Identify which cell holds the provided text, then report its (X, Y) central coordinate. 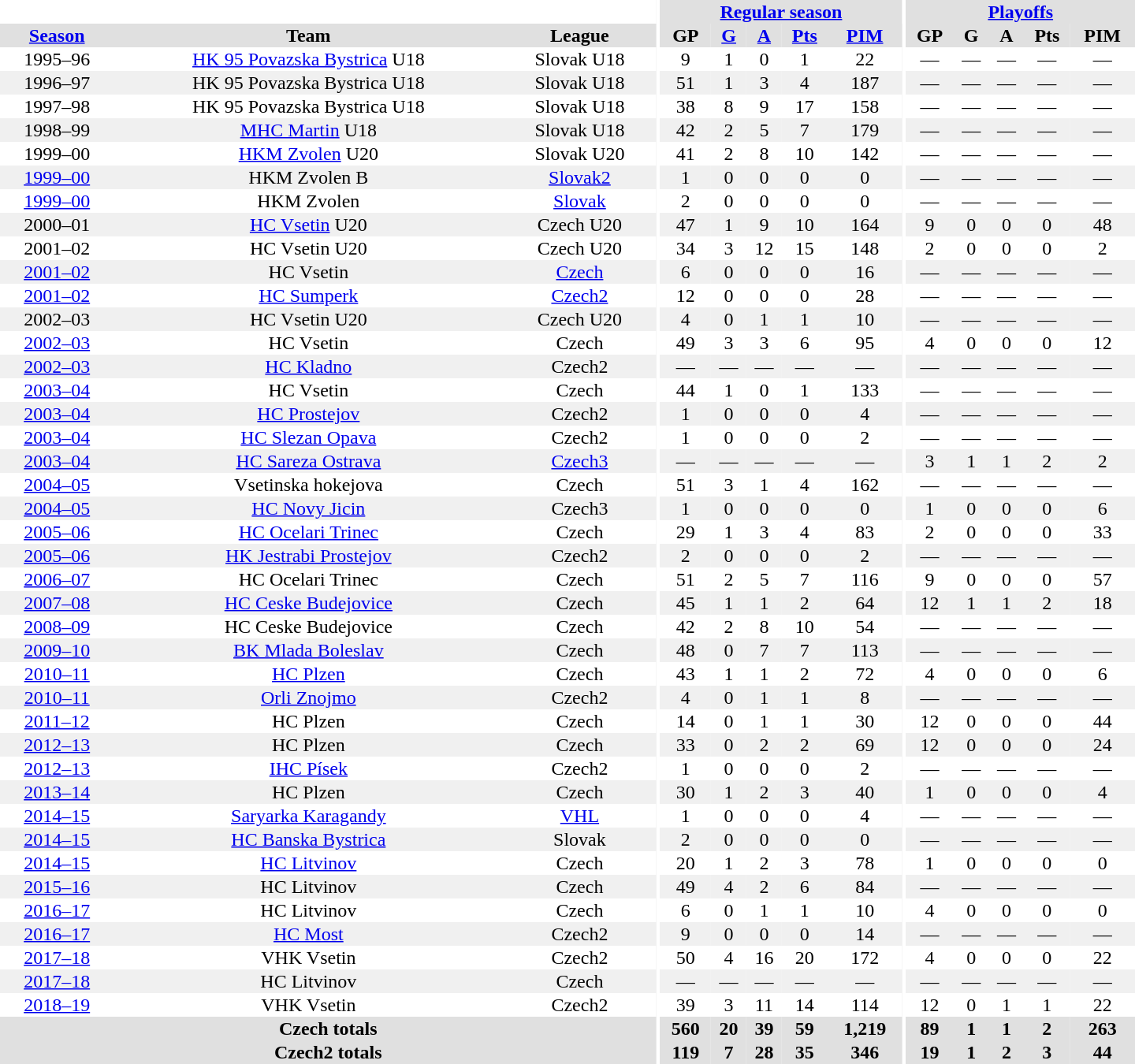
84 (865, 887)
24 (1102, 745)
113 (865, 650)
Saryarka Karagandy (308, 816)
Czech2 totals (328, 1052)
Czech totals (328, 1029)
2013–14 (57, 792)
1998–99 (57, 130)
HC Prostejov (308, 414)
119 (686, 1052)
HKM Zvolen (308, 201)
40 (865, 792)
164 (865, 225)
41 (686, 154)
1995–96 (57, 59)
83 (865, 532)
346 (865, 1052)
47 (686, 225)
Slovak2 (579, 177)
HKM Zvolen B (308, 177)
HC Kladno (308, 366)
Orli Znojmo (308, 698)
2009–10 (57, 650)
172 (865, 958)
2007–08 (57, 603)
HC Banska Bystrica (308, 839)
18 (1102, 603)
148 (865, 248)
29 (686, 532)
2011–12 (57, 721)
116 (865, 579)
Regular season (780, 12)
League (579, 35)
263 (1102, 1029)
HC Slezan Opava (308, 437)
89 (929, 1029)
1,219 (865, 1029)
MHC Martin U18 (308, 130)
1996–97 (57, 83)
560 (686, 1029)
Slovak U20 (579, 154)
VHL (579, 816)
HK Jestrabi Prostejov (308, 556)
59 (805, 1029)
HC Sumperk (308, 296)
187 (865, 83)
95 (865, 343)
BK Mlada Boleslav (308, 650)
43 (686, 674)
133 (865, 390)
179 (865, 130)
Playoffs (1020, 12)
IHC Písek (308, 768)
78 (865, 863)
2015–16 (57, 887)
17 (805, 106)
38 (686, 106)
Season (57, 35)
35 (805, 1052)
19 (929, 1052)
45 (686, 603)
114 (865, 1005)
57 (1102, 579)
162 (865, 485)
15 (805, 248)
72 (865, 674)
1997–98 (57, 106)
HKM Zvolen U20 (308, 154)
50 (686, 958)
HC Novy Jicin (308, 508)
Vsetinska hokejova (308, 485)
Team (308, 35)
2008–09 (57, 627)
2006–07 (57, 579)
34 (686, 248)
11 (765, 1005)
64 (865, 603)
69 (865, 745)
HC Sareza Ostrava (308, 461)
142 (865, 154)
2000–01 (57, 225)
HC Most (308, 934)
158 (865, 106)
2018–19 (57, 1005)
54 (865, 627)
